For the text-containing cell, return its midpoint in [x, y] coordinate format. 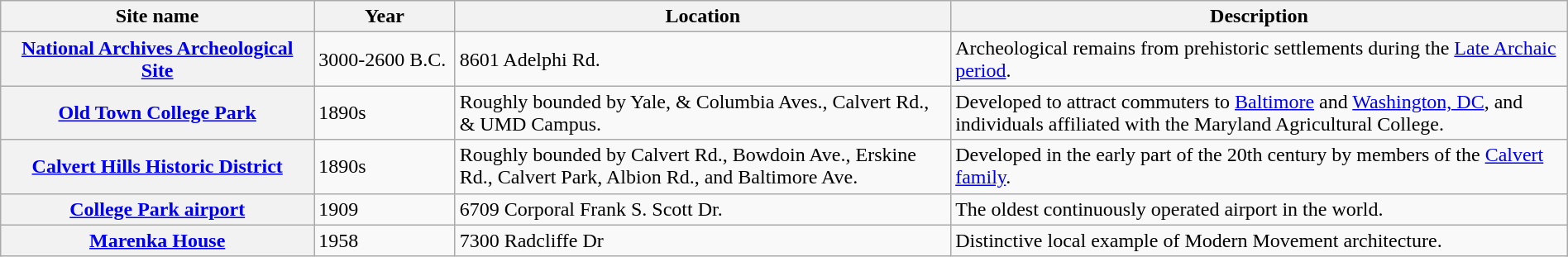
Description [1260, 17]
National Archives Archeological Site [157, 59]
Calvert Hills Historic District [157, 167]
Marenka House [157, 240]
3000-2600 B.C. [385, 59]
7300 Radcliffe Dr [703, 240]
1909 [385, 209]
Developed in the early part of the 20th century by members of the Calvert family. [1260, 167]
8601 Adelphi Rd. [703, 59]
Roughly bounded by Calvert Rd., Bowdoin Ave., Erskine Rd., Calvert Park, Albion Rd., and Baltimore Ave. [703, 167]
Roughly bounded by Yale, & Columbia Aves., Calvert Rd., & UMD Campus. [703, 112]
College Park airport [157, 209]
Location [703, 17]
Distinctive local example of Modern Movement architecture. [1260, 240]
Year [385, 17]
Site name [157, 17]
The oldest continuously operated airport in the world. [1260, 209]
1958 [385, 240]
Old Town College Park [157, 112]
Archeological remains from prehistoric settlements during the Late Archaic period. [1260, 59]
6709 Corporal Frank S. Scott Dr. [703, 209]
Developed to attract commuters to Baltimore and Washington, DC, and individuals affiliated with the Maryland Agricultural College. [1260, 112]
